From the cell containing the given text, extract its center point as [X, Y] coordinate. 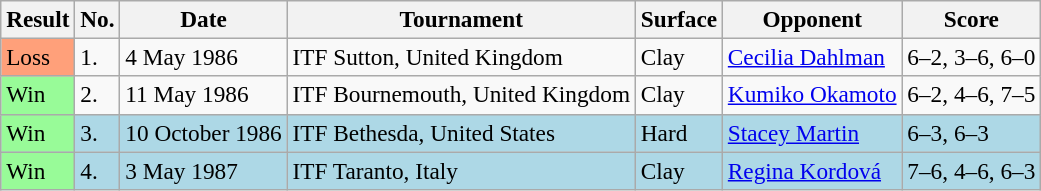
Loss [38, 57]
2. [98, 95]
ITF Bournemouth, United Kingdom [461, 95]
ITF Sutton, United Kingdom [461, 57]
6–3, 6–3 [972, 133]
10 October 1986 [204, 133]
Stacey Martin [812, 133]
Tournament [461, 19]
Result [38, 19]
3. [98, 133]
7–6, 4–6, 6–3 [972, 170]
11 May 1986 [204, 95]
Hard [678, 133]
Opponent [812, 19]
6–2, 3–6, 6–0 [972, 57]
4 May 1986 [204, 57]
4. [98, 170]
Cecilia Dahlman [812, 57]
No. [98, 19]
Date [204, 19]
3 May 1987 [204, 170]
6–2, 4–6, 7–5 [972, 95]
Regina Kordová [812, 170]
Surface [678, 19]
Kumiko Okamoto [812, 95]
1. [98, 57]
Score [972, 19]
ITF Taranto, Italy [461, 170]
ITF Bethesda, United States [461, 133]
